Provide the (X, Y) coordinate of the cell's center where the given text is located.  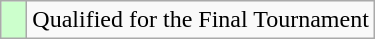
Qualified for the Final Tournament (201, 20)
